Capture the cell that displays the provided text and extract its [X, Y] central coordinate. 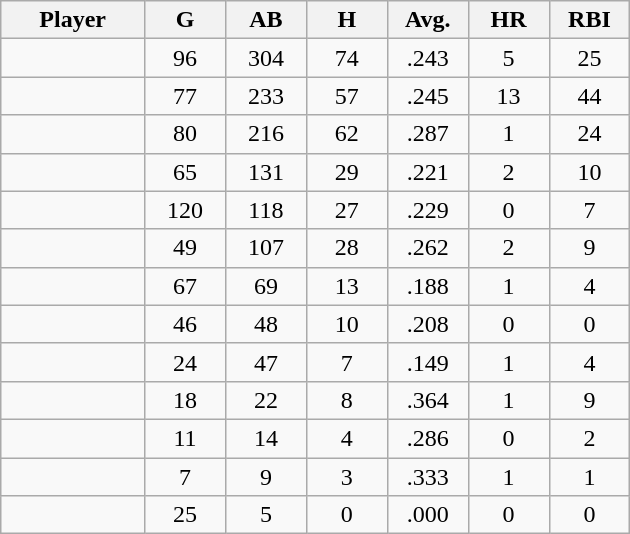
304 [266, 58]
.287 [428, 134]
69 [266, 286]
8 [346, 400]
49 [186, 248]
28 [346, 248]
.208 [428, 324]
.333 [428, 477]
74 [346, 58]
HR [508, 20]
77 [186, 96]
120 [186, 210]
Avg. [428, 20]
62 [346, 134]
.149 [428, 362]
.245 [428, 96]
H [346, 20]
3 [346, 477]
14 [266, 438]
22 [266, 400]
RBI [590, 20]
46 [186, 324]
Player [73, 20]
44 [590, 96]
.262 [428, 248]
G [186, 20]
29 [346, 172]
107 [266, 248]
57 [346, 96]
.286 [428, 438]
AB [266, 20]
67 [186, 286]
.188 [428, 286]
80 [186, 134]
96 [186, 58]
118 [266, 210]
47 [266, 362]
.221 [428, 172]
.229 [428, 210]
216 [266, 134]
233 [266, 96]
11 [186, 438]
.243 [428, 58]
65 [186, 172]
48 [266, 324]
.000 [428, 515]
18 [186, 400]
.364 [428, 400]
27 [346, 210]
131 [266, 172]
